Search for the cell housing the specified text and yield its [X, Y] center coordinate. 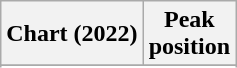
Chart (2022) [72, 34]
Peakposition [189, 34]
